Determine the [X, Y] coordinate at the center of the cell enclosing the given text.  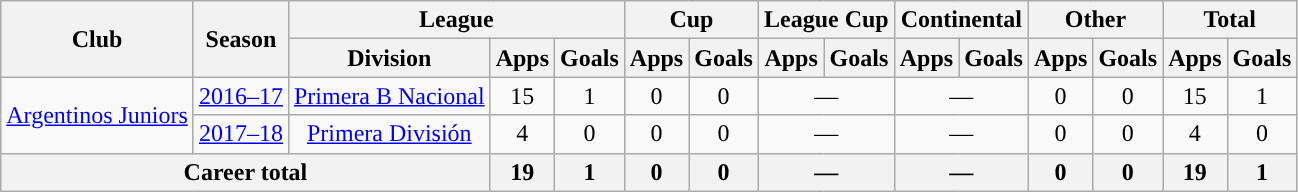
League [456, 20]
Primera B Nacional [389, 96]
Primera División [389, 134]
Division [389, 58]
Cup [691, 20]
Career total [246, 172]
Argentinos Juniors [98, 115]
League Cup [826, 20]
Season [240, 39]
Other [1095, 20]
Continental [961, 20]
2017–18 [240, 134]
Total [1230, 20]
2016–17 [240, 96]
Club [98, 39]
